Determine the [x, y] coordinate at the center of the cell enclosing the given text.  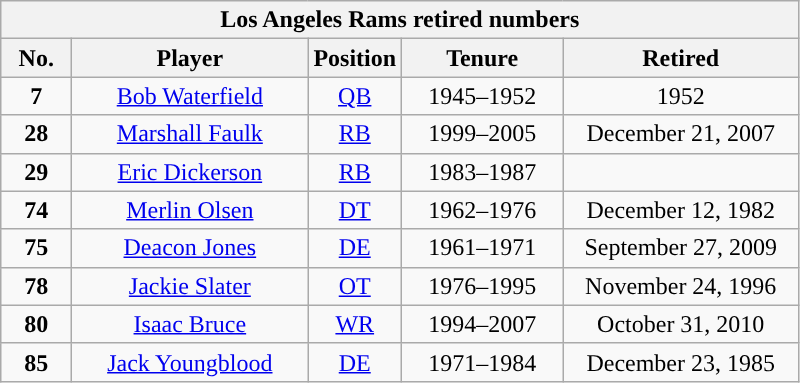
74 [36, 210]
80 [36, 324]
Retired [681, 58]
Deacon Jones [190, 248]
85 [36, 362]
1971–1984 [482, 362]
October 31, 2010 [681, 324]
DT [355, 210]
75 [36, 248]
1945–1952 [482, 96]
Jack Youngblood [190, 362]
1962–1976 [482, 210]
Player [190, 58]
Bob Waterfield [190, 96]
7 [36, 96]
December 21, 2007 [681, 134]
Marshall Faulk [190, 134]
28 [36, 134]
Isaac Bruce [190, 324]
1952 [681, 96]
OT [355, 286]
November 24, 1996 [681, 286]
Eric Dickerson [190, 172]
1999–2005 [482, 134]
1976–1995 [482, 286]
Position [355, 58]
September 27, 2009 [681, 248]
1961–1971 [482, 248]
Los Angeles Rams retired numbers [400, 20]
29 [36, 172]
1994–2007 [482, 324]
December 23, 1985 [681, 362]
Jackie Slater [190, 286]
Tenure [482, 58]
1983–1987 [482, 172]
Merlin Olsen [190, 210]
December 12, 1982 [681, 210]
WR [355, 324]
78 [36, 286]
No. [36, 58]
QB [355, 96]
